For the text-containing cell, return its midpoint in [x, y] coordinate format. 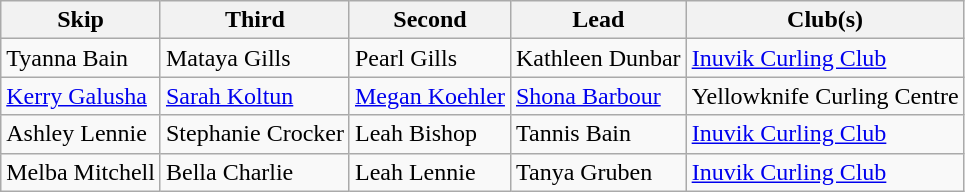
Leah Lennie [430, 172]
Tannis Bain [598, 134]
Kathleen Dunbar [598, 58]
Melba Mitchell [81, 172]
Lead [598, 20]
Mataya Gills [254, 58]
Third [254, 20]
Sarah Koltun [254, 96]
Stephanie Crocker [254, 134]
Tanya Gruben [598, 172]
Bella Charlie [254, 172]
Skip [81, 20]
Leah Bishop [430, 134]
Club(s) [825, 20]
Shona Barbour [598, 96]
Kerry Galusha [81, 96]
Yellowknife Curling Centre [825, 96]
Megan Koehler [430, 96]
Second [430, 20]
Tyanna Bain [81, 58]
Ashley Lennie [81, 134]
Pearl Gills [430, 58]
